Return (X, Y) of the center of cell containing provided text 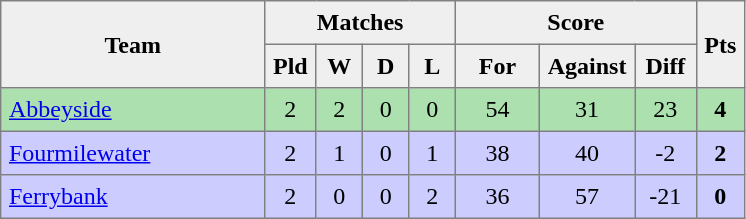
Matches (360, 23)
Score (576, 23)
Abbeyside (133, 110)
D (385, 66)
36 (497, 197)
L (432, 66)
Diff (666, 66)
54 (497, 110)
Team (133, 44)
23 (666, 110)
4 (720, 110)
W (339, 66)
-21 (666, 197)
Pld (290, 66)
Ferrybank (133, 197)
40 (586, 153)
Pts (720, 44)
38 (497, 153)
For (497, 66)
Against (586, 66)
57 (586, 197)
Fourmilewater (133, 153)
31 (586, 110)
-2 (666, 153)
